Find where the given text appears and provide that cell's center as (X, Y) coordinate. 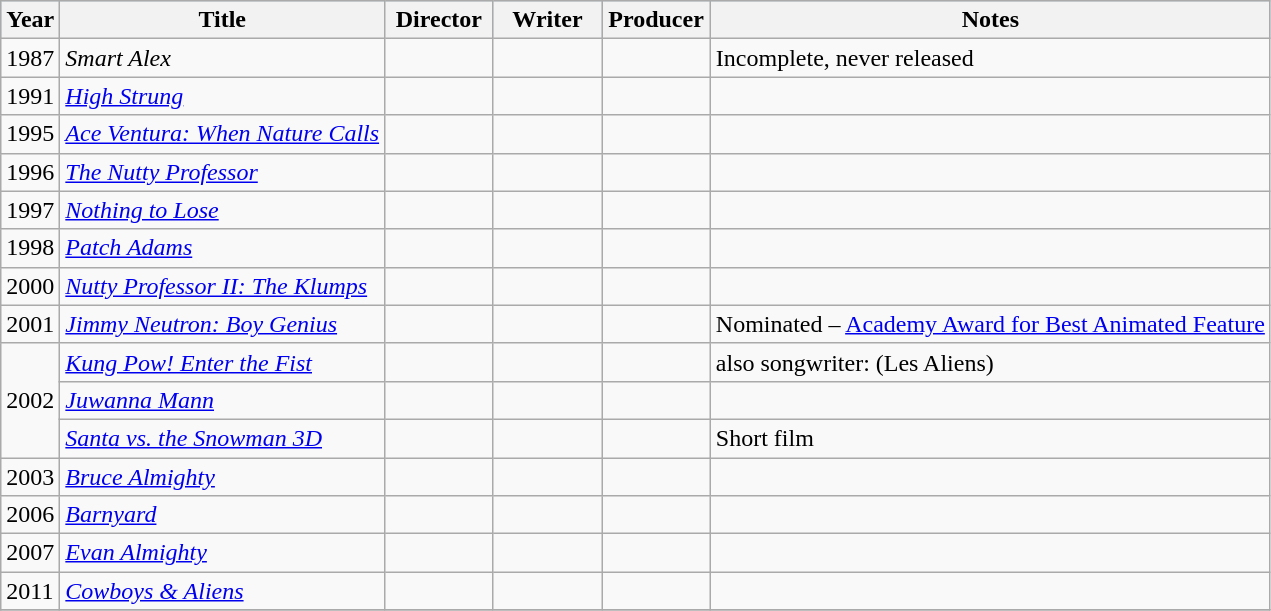
Jimmy Neutron: Boy Genius (222, 324)
2001 (30, 324)
2000 (30, 286)
Short film (990, 438)
Smart Alex (222, 58)
Incomplete, never released (990, 58)
2006 (30, 515)
1997 (30, 210)
1987 (30, 58)
1991 (30, 96)
Year (30, 20)
The Nutty Professor (222, 172)
Director (440, 20)
Bruce Almighty (222, 477)
Ace Ventura: When Nature Calls (222, 134)
Nothing to Lose (222, 210)
2011 (30, 591)
2003 (30, 477)
1996 (30, 172)
2002 (30, 400)
Patch Adams (222, 248)
Barnyard (222, 515)
Evan Almighty (222, 553)
High Strung (222, 96)
Santa vs. the Snowman 3D (222, 438)
Kung Pow! Enter the Fist (222, 362)
1998 (30, 248)
1995 (30, 134)
also songwriter: (Les Aliens) (990, 362)
Cowboys & Aliens (222, 591)
Nominated – Academy Award for Best Animated Feature (990, 324)
Writer (548, 20)
Producer (656, 20)
Juwanna Mann (222, 400)
Title (222, 20)
2007 (30, 553)
Nutty Professor II: The Klumps (222, 286)
Notes (990, 20)
